Return the (x, y) coordinate for the center point of the cell that contains the specified text.  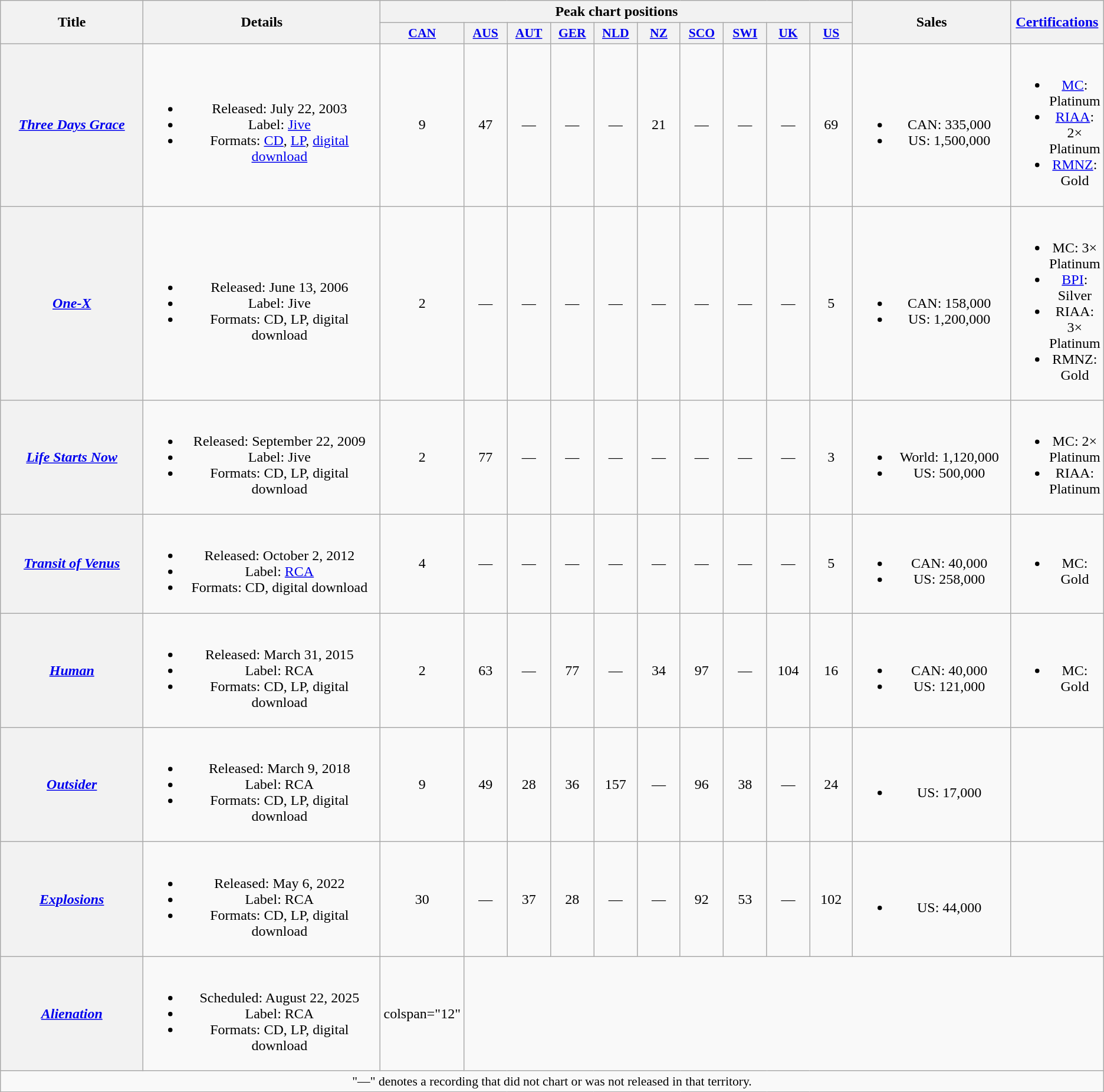
AUS (485, 34)
SWI (745, 34)
Alienation (72, 1014)
96 (702, 785)
47 (485, 125)
SCO (702, 34)
UK (788, 34)
Certifications (1057, 22)
16 (832, 670)
US (832, 34)
Released: March 9, 2018Label: RCAFormats: CD, LP, digital download (262, 785)
Released: March 31, 2015Label: RCAFormats: CD, LP, digital download (262, 670)
37 (529, 899)
30 (422, 899)
US: 17,000 (932, 785)
97 (702, 670)
49 (485, 785)
AUT (529, 34)
World: 1,120,000US: 500,000 (932, 458)
3 (832, 458)
One-X (72, 303)
53 (745, 899)
"—" denotes a recording that did not chart or was not released in that territory. (552, 1081)
63 (485, 670)
GER (572, 34)
36 (572, 785)
Outsider (72, 785)
69 (832, 125)
Title (72, 22)
Human (72, 670)
Released: September 22, 2009Label: JiveFormats: CD, LP, digital download (262, 458)
21 (659, 125)
Explosions (72, 899)
Released: May 6, 2022Label: RCAFormats: CD, LP, digital download (262, 899)
Three Days Grace (72, 125)
MC: 3× PlatinumBPI: SilverRIAA: 3× PlatinumRMNZ: Gold (1057, 303)
CAN: 335,000US: 1,500,000 (932, 125)
CAN: 158,000US: 1,200,000 (932, 303)
CAN: 40,000US: 121,000 (932, 670)
34 (659, 670)
CAN: 40,000US: 258,000 (932, 564)
Peak chart positions (617, 12)
Details (262, 22)
24 (832, 785)
NLD (616, 34)
4 (422, 564)
colspan="12" (422, 1014)
157 (616, 785)
38 (745, 785)
Sales (932, 22)
Released: October 2, 2012Label: RCAFormats: CD, digital download (262, 564)
Released: June 13, 2006Label: JiveFormats: CD, LP, digital download (262, 303)
Scheduled: August 22, 2025Label: RCAFormats: CD, LP, digital download (262, 1014)
Released: July 22, 2003Label: JiveFormats: CD, LP, digital download (262, 125)
MC: PlatinumRIAA: 2× PlatinumRMNZ: Gold (1057, 125)
MC: 2× PlatinumRIAA: Platinum (1057, 458)
NZ (659, 34)
Life Starts Now (72, 458)
Transit of Venus (72, 564)
104 (788, 670)
92 (702, 899)
US: 44,000 (932, 899)
102 (832, 899)
CAN (422, 34)
